Provide the [x, y] coordinate of the cell's center where the given text is located.  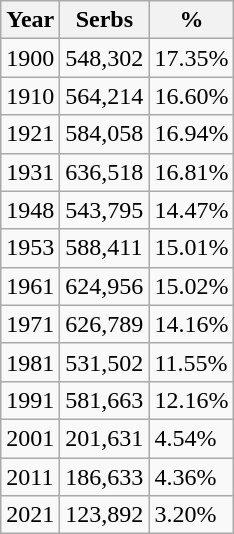
14.47% [192, 210]
548,302 [104, 58]
1948 [30, 210]
1931 [30, 172]
14.16% [192, 324]
4.36% [192, 477]
2021 [30, 515]
1921 [30, 134]
2001 [30, 438]
626,789 [104, 324]
% [192, 20]
123,892 [104, 515]
16.60% [192, 96]
531,502 [104, 362]
186,633 [104, 477]
1981 [30, 362]
15.01% [192, 248]
17.35% [192, 58]
543,795 [104, 210]
2011 [30, 477]
3.20% [192, 515]
581,663 [104, 400]
15.02% [192, 286]
Year [30, 20]
1961 [30, 286]
201,631 [104, 438]
Serbs [104, 20]
4.54% [192, 438]
636,518 [104, 172]
12.16% [192, 400]
584,058 [104, 134]
1971 [30, 324]
564,214 [104, 96]
11.55% [192, 362]
1953 [30, 248]
16.94% [192, 134]
1900 [30, 58]
1991 [30, 400]
588,411 [104, 248]
624,956 [104, 286]
1910 [30, 96]
16.81% [192, 172]
